Return [X, Y] of the center of cell containing provided text 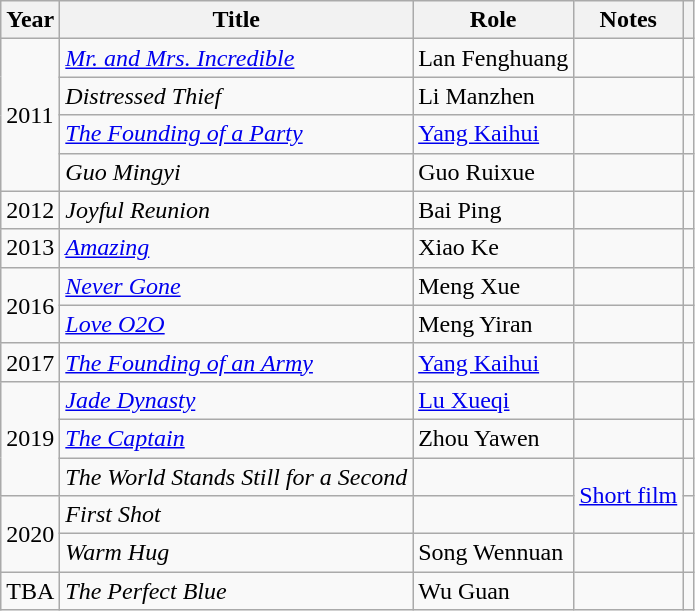
The Founding of a Party [236, 134]
Song Wennuan [494, 553]
Zhou Yawen [494, 438]
Bai Ping [494, 210]
Lan Fenghuang [494, 58]
2016 [30, 305]
Meng Yiran [494, 324]
Guo Ruixue [494, 172]
TBA [30, 591]
Jade Dynasty [236, 400]
Wu Guan [494, 591]
The Captain [236, 438]
2012 [30, 210]
The Founding of an Army [236, 362]
2013 [30, 248]
Never Gone [236, 286]
First Shot [236, 515]
Notes [628, 20]
2020 [30, 534]
Love O2O [236, 324]
Distressed Thief [236, 96]
2011 [30, 115]
Role [494, 20]
The World Stands Still for a Second [236, 477]
Year [30, 20]
2017 [30, 362]
Short film [628, 496]
2019 [30, 438]
Title [236, 20]
Li Manzhen [494, 96]
Meng Xue [494, 286]
Lu Xueqi [494, 400]
Amazing [236, 248]
Guo Mingyi [236, 172]
Warm Hug [236, 553]
The Perfect Blue [236, 591]
Mr. and Mrs. Incredible [236, 58]
Xiao Ke [494, 248]
Joyful Reunion [236, 210]
